Search for the cell housing the specified text and yield its (x, y) center coordinate. 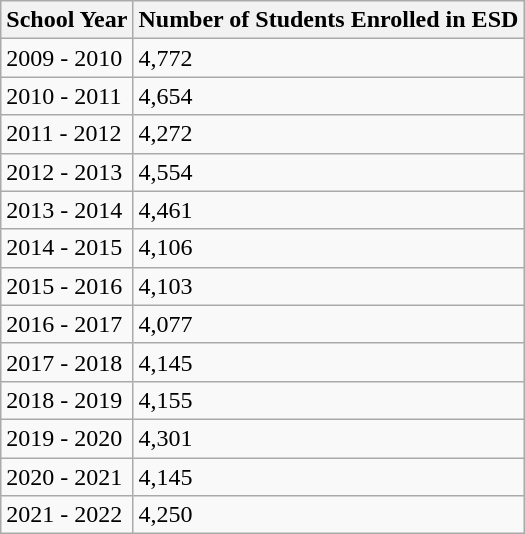
4,106 (328, 248)
4,272 (328, 134)
2018 - 2019 (67, 400)
2020 - 2021 (67, 477)
2017 - 2018 (67, 362)
2019 - 2020 (67, 438)
4,103 (328, 286)
4,301 (328, 438)
2010 - 2011 (67, 96)
4,250 (328, 515)
2013 - 2014 (67, 210)
2009 - 2010 (67, 58)
4,155 (328, 400)
2016 - 2017 (67, 324)
4,461 (328, 210)
Number of Students Enrolled in ESD (328, 20)
2021 - 2022 (67, 515)
2012 - 2013 (67, 172)
4,554 (328, 172)
4,654 (328, 96)
School Year (67, 20)
2011 - 2012 (67, 134)
4,077 (328, 324)
2015 - 2016 (67, 286)
4,772 (328, 58)
2014 - 2015 (67, 248)
